Determine the (x, y) coordinate at the center of the cell enclosing the given text.  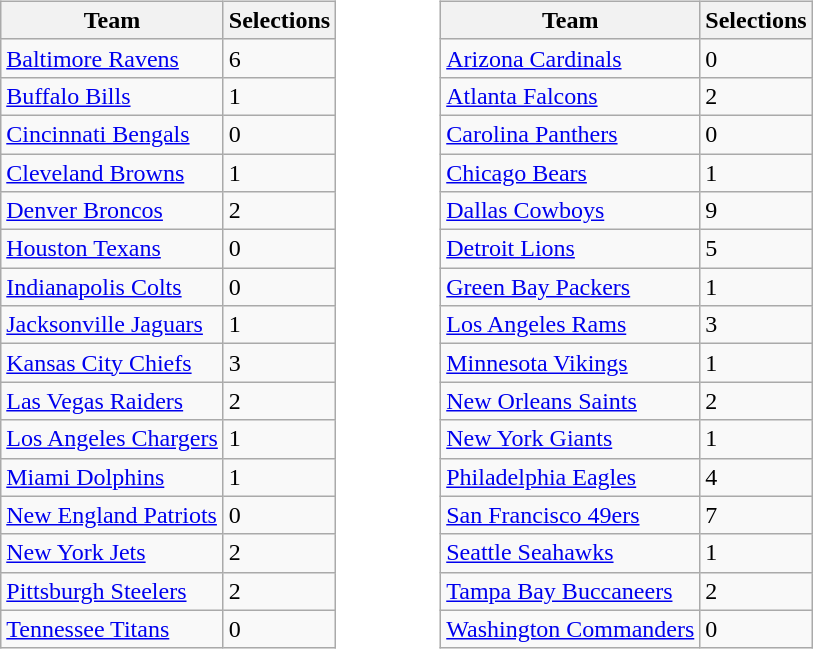
San Francisco 49ers (570, 515)
Denver Broncos (112, 211)
7 (756, 515)
9 (756, 211)
New York Jets (112, 553)
Philadelphia Eagles (570, 477)
Green Bay Packers (570, 287)
Houston Texans (112, 249)
Baltimore Ravens (112, 58)
Kansas City Chiefs (112, 363)
Las Vegas Raiders (112, 401)
Buffalo Bills (112, 96)
New York Giants (570, 439)
Minnesota Vikings (570, 363)
Cleveland Browns (112, 173)
Detroit Lions (570, 249)
Cincinnati Bengals (112, 134)
New England Patriots (112, 515)
Indianapolis Colts (112, 287)
Jacksonville Jaguars (112, 325)
Dallas Cowboys (570, 211)
Tennessee Titans (112, 629)
5 (756, 249)
6 (279, 58)
Chicago Bears (570, 173)
Tampa Bay Buccaneers (570, 591)
Pittsburgh Steelers (112, 591)
Los Angeles Chargers (112, 439)
Atlanta Falcons (570, 96)
4 (756, 477)
Seattle Seahawks (570, 553)
Washington Commanders (570, 629)
Miami Dolphins (112, 477)
Los Angeles Rams (570, 325)
New Orleans Saints (570, 401)
Carolina Panthers (570, 134)
Arizona Cardinals (570, 58)
